Determine the (X, Y) coordinate at the center of the cell enclosing the given text.  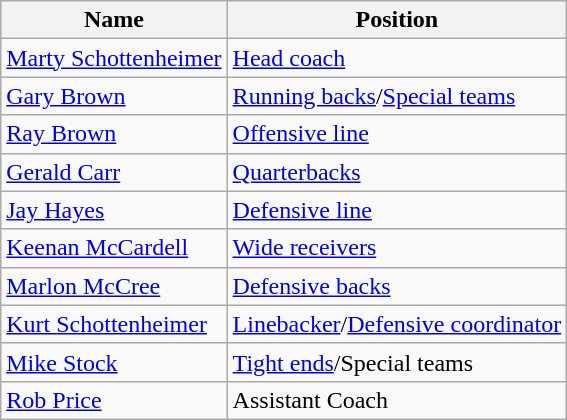
Jay Hayes (114, 210)
Defensive backs (397, 286)
Kurt Schottenheimer (114, 324)
Mike Stock (114, 362)
Marty Schottenheimer (114, 58)
Rob Price (114, 400)
Tight ends/Special teams (397, 362)
Quarterbacks (397, 172)
Position (397, 20)
Gerald Carr (114, 172)
Running backs/Special teams (397, 96)
Head coach (397, 58)
Keenan McCardell (114, 248)
Wide receivers (397, 248)
Linebacker/Defensive coordinator (397, 324)
Offensive line (397, 134)
Name (114, 20)
Marlon McCree (114, 286)
Assistant Coach (397, 400)
Ray Brown (114, 134)
Defensive line (397, 210)
Gary Brown (114, 96)
